Search for the cell housing the specified text and yield its [x, y] center coordinate. 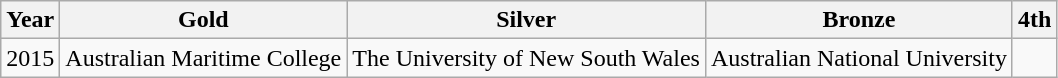
4th [1034, 20]
Silver [526, 20]
Year [30, 20]
Australian Maritime College [204, 58]
Australian National University [858, 58]
Bronze [858, 20]
2015 [30, 58]
Gold [204, 20]
The University of New South Wales [526, 58]
